Identify which cell holds the provided text, then report its (X, Y) central coordinate. 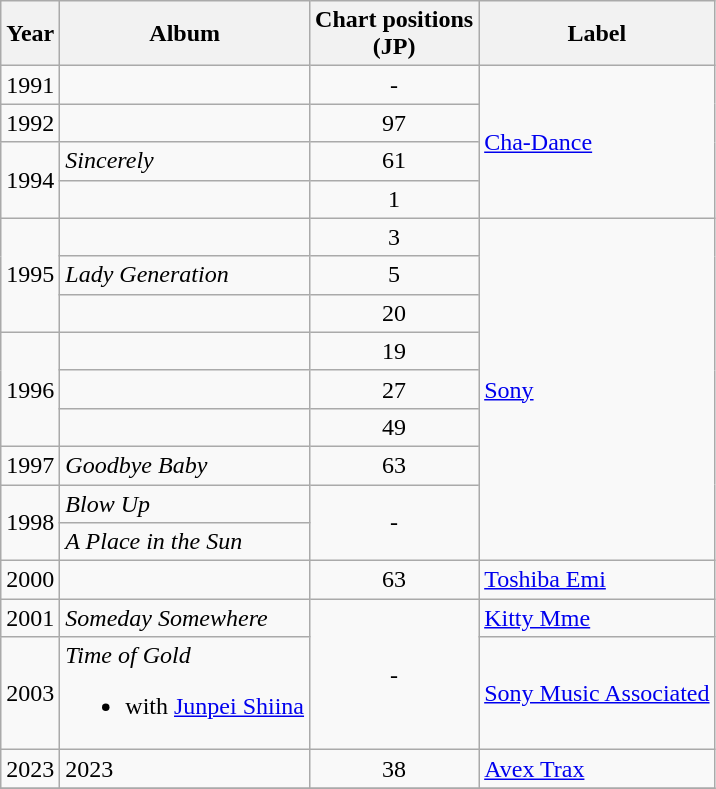
97 (394, 123)
1 (394, 199)
Blow Up (185, 503)
Year (30, 34)
Kitty Mme (597, 618)
49 (394, 427)
2003 (30, 694)
1997 (30, 465)
27 (394, 389)
1995 (30, 275)
2000 (30, 580)
5 (394, 275)
Avex Trax (597, 769)
3 (394, 237)
A Place in the Sun (185, 542)
Someday Somewhere (185, 618)
Sony (597, 390)
Sony Music Associated (597, 694)
61 (394, 161)
20 (394, 313)
Toshiba Emi (597, 580)
1996 (30, 389)
Sincerely (185, 161)
1998 (30, 522)
Label (597, 34)
1991 (30, 85)
1994 (30, 180)
19 (394, 351)
Lady Generation (185, 275)
Album (185, 34)
Cha-Dance (597, 142)
38 (394, 769)
Time of Goldwith Junpei Shiina (185, 694)
Goodbye Baby (185, 465)
Chart positions(JP) (394, 34)
1992 (30, 123)
2001 (30, 618)
